Determine the (X, Y) coordinate at the center of the cell enclosing the given text.  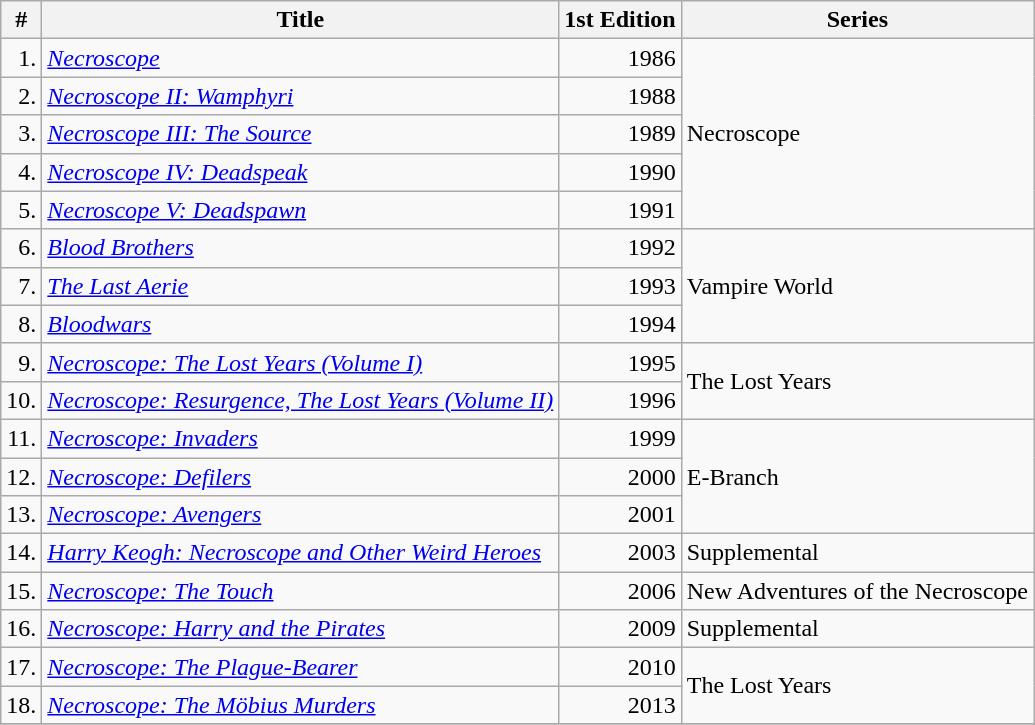
2013 (620, 705)
2010 (620, 667)
5. (22, 210)
New Adventures of the Necroscope (857, 591)
1989 (620, 134)
2000 (620, 477)
10. (22, 400)
2003 (620, 553)
12. (22, 477)
Necroscope: Defilers (300, 477)
1993 (620, 286)
1988 (620, 96)
E-Branch (857, 476)
16. (22, 629)
1990 (620, 172)
18. (22, 705)
1. (22, 58)
7. (22, 286)
Bloodwars (300, 324)
8. (22, 324)
Series (857, 20)
13. (22, 515)
1st Edition (620, 20)
1991 (620, 210)
The Last Aerie (300, 286)
3. (22, 134)
14. (22, 553)
Vampire World (857, 286)
Necroscope: Harry and the Pirates (300, 629)
Necroscope: The Lost Years (Volume I) (300, 362)
Harry Keogh: Necroscope and Other Weird Heroes (300, 553)
1994 (620, 324)
Necroscope: The Touch (300, 591)
1986 (620, 58)
Blood Brothers (300, 248)
Necroscope: Invaders (300, 438)
Necroscope III: The Source (300, 134)
Title (300, 20)
1996 (620, 400)
1992 (620, 248)
6. (22, 248)
Necroscope: Avengers (300, 515)
15. (22, 591)
2009 (620, 629)
17. (22, 667)
Necroscope: The Plague-Bearer (300, 667)
2. (22, 96)
Necroscope V: Deadspawn (300, 210)
Necroscope: The Möbius Murders (300, 705)
4. (22, 172)
# (22, 20)
2006 (620, 591)
9. (22, 362)
Necroscope: Resurgence, The Lost Years (Volume II) (300, 400)
Necroscope II: Wamphyri (300, 96)
2001 (620, 515)
Necroscope IV: Deadspeak (300, 172)
11. (22, 438)
1999 (620, 438)
1995 (620, 362)
